Output the [x, y] coordinate of the center of the cell containing the given text.  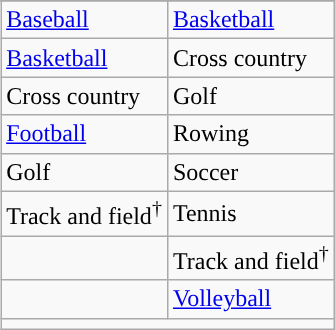
Soccer [250, 172]
Rowing [250, 134]
Baseball [84, 20]
Tennis [250, 214]
Volleyball [250, 299]
Football [84, 134]
